Pinpoint the cell where the given text exists, returning its (x, y) midpoint coordinate. 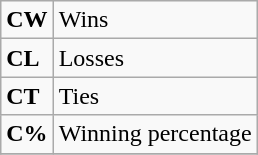
CL (27, 58)
CW (27, 20)
CT (27, 96)
Winning percentage (155, 134)
Losses (155, 58)
Wins (155, 20)
C% (27, 134)
Ties (155, 96)
